Pinpoint the cell where the given text exists, returning its (X, Y) midpoint coordinate. 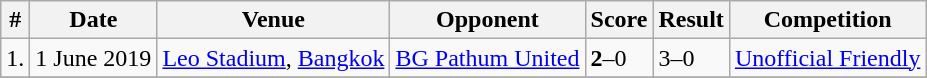
Date (94, 20)
1 June 2019 (94, 58)
Result (691, 20)
BG Pathum United (488, 58)
Leo Stadium, Bangkok (274, 58)
1. (16, 58)
Competition (828, 20)
Score (619, 20)
Opponent (488, 20)
3–0 (691, 58)
Unofficial Friendly (828, 58)
# (16, 20)
Venue (274, 20)
2–0 (619, 58)
